Return the [x, y] coordinate for the center point of the cell that contains the specified text.  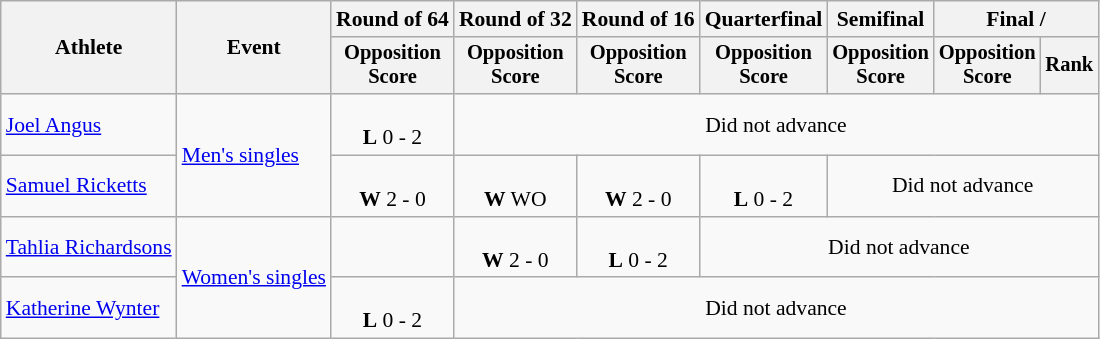
Event [254, 48]
Rank [1069, 66]
Quarterfinal [764, 19]
Athlete [89, 48]
Semifinal [880, 19]
Round of 64 [392, 19]
Joel Angus [89, 124]
Round of 32 [516, 19]
Round of 16 [638, 19]
Samuel Ricketts [89, 186]
W WO [516, 186]
Tahlia Richardsons [89, 248]
Women's singles [254, 278]
Men's singles [254, 155]
Katherine Wynter [89, 308]
Final / [1016, 19]
